Return [x, y] of the center of cell containing provided text 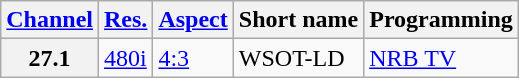
480i [126, 58]
Channel [50, 20]
Aspect [193, 20]
WSOT-LD [298, 58]
4:3 [193, 58]
NRB TV [442, 58]
Res. [126, 20]
27.1 [50, 58]
Short name [298, 20]
Programming [442, 20]
